Determine the (x, y) coordinate at the center of the cell enclosing the given text.  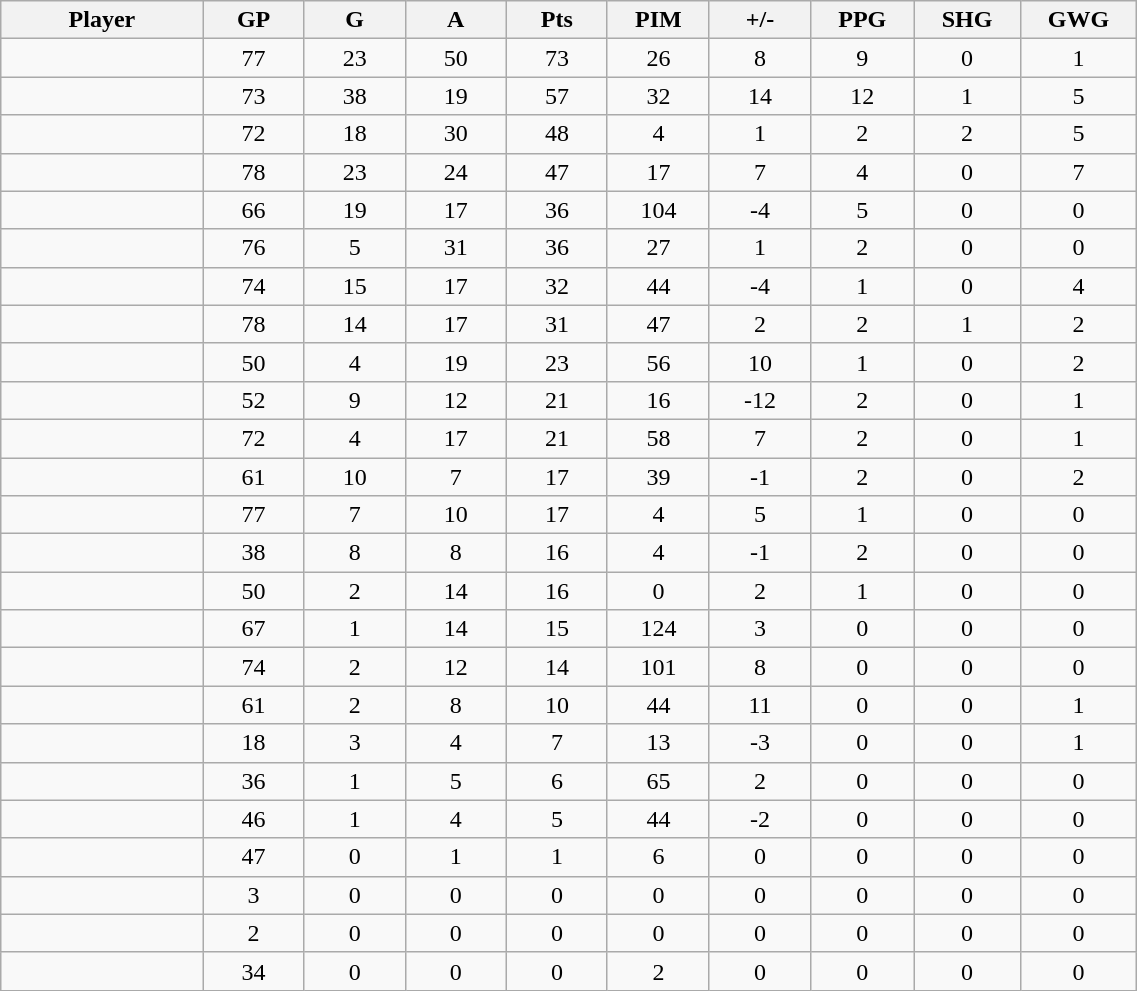
SHG (967, 20)
26 (658, 58)
13 (658, 743)
30 (456, 134)
A (456, 20)
24 (456, 172)
66 (254, 210)
Player (102, 20)
46 (254, 819)
GP (254, 20)
34 (254, 971)
PPG (862, 20)
124 (658, 629)
67 (254, 629)
GWG (1078, 20)
101 (658, 667)
58 (658, 438)
48 (556, 134)
52 (254, 400)
76 (254, 248)
56 (658, 362)
39 (658, 477)
-12 (760, 400)
104 (658, 210)
PIM (658, 20)
11 (760, 705)
+/- (760, 20)
57 (556, 96)
Pts (556, 20)
-3 (760, 743)
65 (658, 781)
27 (658, 248)
G (354, 20)
-2 (760, 819)
